Provide the [X, Y] coordinate of the cell's center where the given text is located.  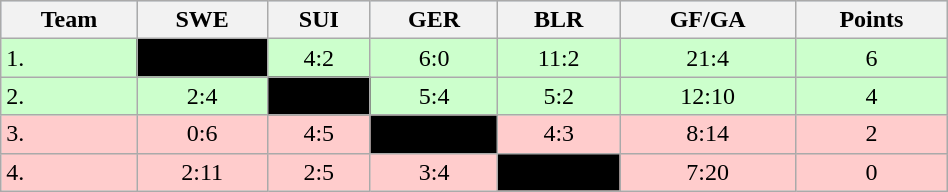
0:6 [202, 134]
GF/GA [708, 20]
0 [872, 172]
4:2 [318, 58]
SUI [318, 20]
4. [69, 172]
5:4 [434, 96]
SWE [202, 20]
7:20 [708, 172]
3:4 [434, 172]
Team [69, 20]
21:4 [708, 58]
2:5 [318, 172]
2 [872, 134]
2:11 [202, 172]
2:4 [202, 96]
3. [69, 134]
11:2 [559, 58]
4:3 [559, 134]
1. [69, 58]
5:2 [559, 96]
6 [872, 58]
4 [872, 96]
2. [69, 96]
Points [872, 20]
BLR [559, 20]
GER [434, 20]
6:0 [434, 58]
8:14 [708, 134]
4:5 [318, 134]
12:10 [708, 96]
